For the text-containing cell, return its midpoint in [x, y] coordinate format. 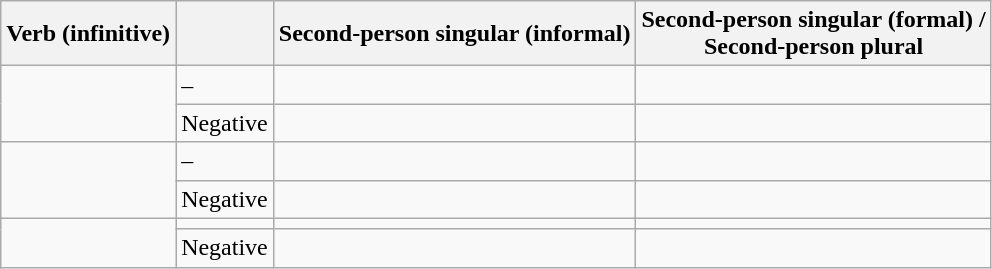
Verb (infinitive) [88, 34]
Second-person singular (informal) [454, 34]
Second-person singular (formal) / Second-person plural [814, 34]
